Search for the cell housing the specified text and yield its [X, Y] center coordinate. 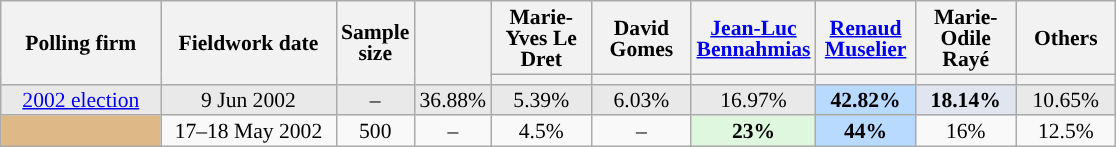
Samplesize [375, 42]
Fieldwork date [248, 42]
500 [375, 132]
16.97% [753, 100]
Renaud Muselier [866, 38]
Marie-Yves Le Dret [541, 38]
2002 election [81, 100]
5.39% [541, 100]
9 Jun 2002 [248, 100]
David Gomes [641, 38]
12.5% [1066, 132]
23% [753, 132]
10.65% [1066, 100]
17–18 May 2002 [248, 132]
4.5% [541, 132]
36.88% [452, 100]
Polling firm [81, 42]
18.14% [966, 100]
6.03% [641, 100]
Marie-Odile Rayé [966, 38]
44% [866, 132]
42.82% [866, 100]
16% [966, 132]
Jean-Luc Bennahmias [753, 38]
Others [1066, 38]
